Scan for the cell matching the given text and deliver its (X, Y) coordinate at center. 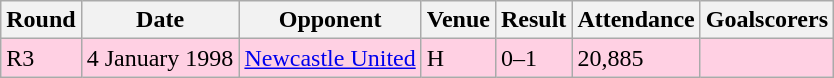
0–1 (533, 58)
Newcastle United (330, 58)
Round (41, 20)
Result (533, 20)
H (458, 58)
Date (160, 20)
Goalscorers (766, 20)
20,885 (636, 58)
4 January 1998 (160, 58)
Opponent (330, 20)
Attendance (636, 20)
R3 (41, 58)
Venue (458, 20)
